Locate the cell with the specified text and output its (X, Y) center coordinate. 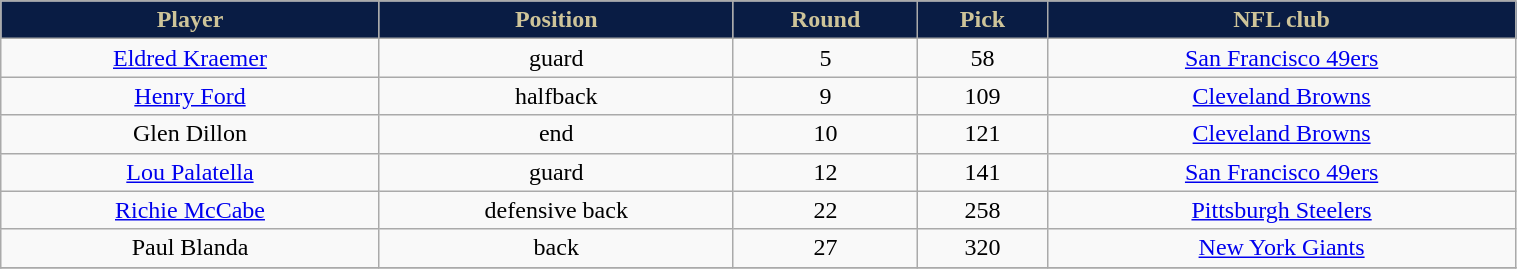
141 (982, 172)
121 (982, 134)
9 (826, 96)
Position (556, 20)
5 (826, 58)
New York Giants (1282, 248)
Lou Palatella (190, 172)
Henry Ford (190, 96)
22 (826, 210)
Round (826, 20)
NFL club (1282, 20)
10 (826, 134)
27 (826, 248)
Glen Dillon (190, 134)
Paul Blanda (190, 248)
back (556, 248)
258 (982, 210)
halfback (556, 96)
109 (982, 96)
Player (190, 20)
Richie McCabe (190, 210)
12 (826, 172)
end (556, 134)
58 (982, 58)
Pick (982, 20)
defensive back (556, 210)
Pittsburgh Steelers (1282, 210)
320 (982, 248)
Eldred Kraemer (190, 58)
